Find where the given text appears and provide that cell's center as (x, y) coordinate. 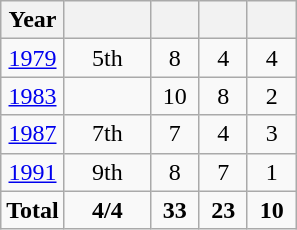
3 (272, 134)
1 (272, 172)
23 (224, 210)
4/4 (107, 210)
1983 (33, 96)
5th (107, 58)
7th (107, 134)
2 (272, 96)
1987 (33, 134)
Year (33, 20)
33 (174, 210)
1979 (33, 58)
1991 (33, 172)
Total (33, 210)
9th (107, 172)
